Search for the cell housing the specified text and yield its [x, y] center coordinate. 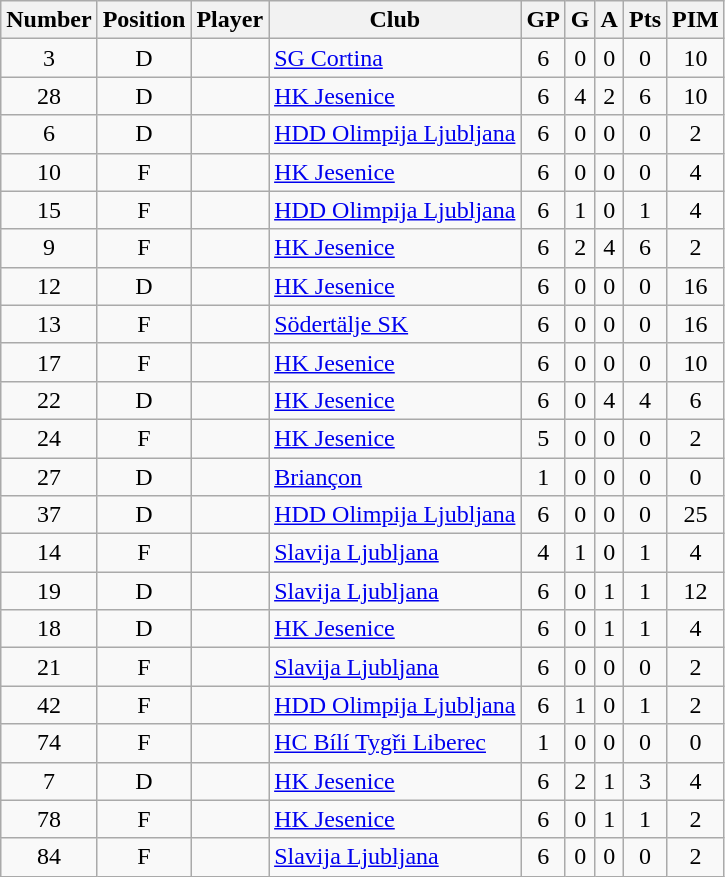
GP [543, 20]
5 [543, 438]
25 [696, 515]
PIM [696, 20]
28 [49, 96]
13 [49, 324]
22 [49, 400]
74 [49, 743]
17 [49, 362]
SG Cortina [395, 58]
42 [49, 705]
15 [49, 210]
Pts [644, 20]
78 [49, 819]
7 [49, 781]
Player [230, 20]
Position [144, 20]
Södertälje SK [395, 324]
Briançon [395, 477]
G [580, 20]
84 [49, 857]
37 [49, 515]
24 [49, 438]
9 [49, 248]
14 [49, 553]
19 [49, 591]
Number [49, 20]
A [609, 20]
21 [49, 667]
27 [49, 477]
Club [395, 20]
18 [49, 629]
HC Bílí Tygři Liberec [395, 743]
